Find where the given text appears and provide that cell's center as (X, Y) coordinate. 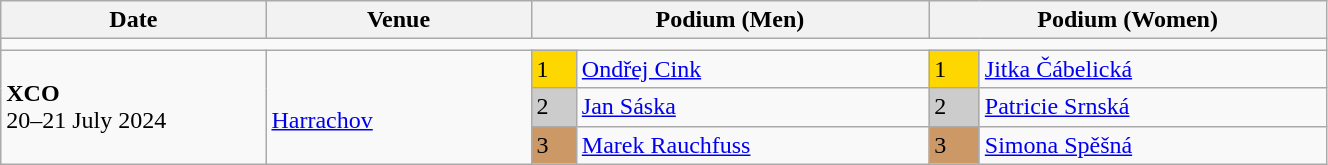
Simona Spěšná (1152, 145)
Ondřej Cink (752, 69)
Jan Sáska (752, 107)
Podium (Women) (1128, 20)
Marek Rauchfuss (752, 145)
Podium (Men) (730, 20)
Date (134, 20)
Jitka Čábelická (1152, 69)
Venue (398, 20)
XCO 20–21 July 2024 (134, 107)
Harrachov (398, 107)
Patricie Srnská (1152, 107)
